Return (x, y) of the center of cell containing provided text 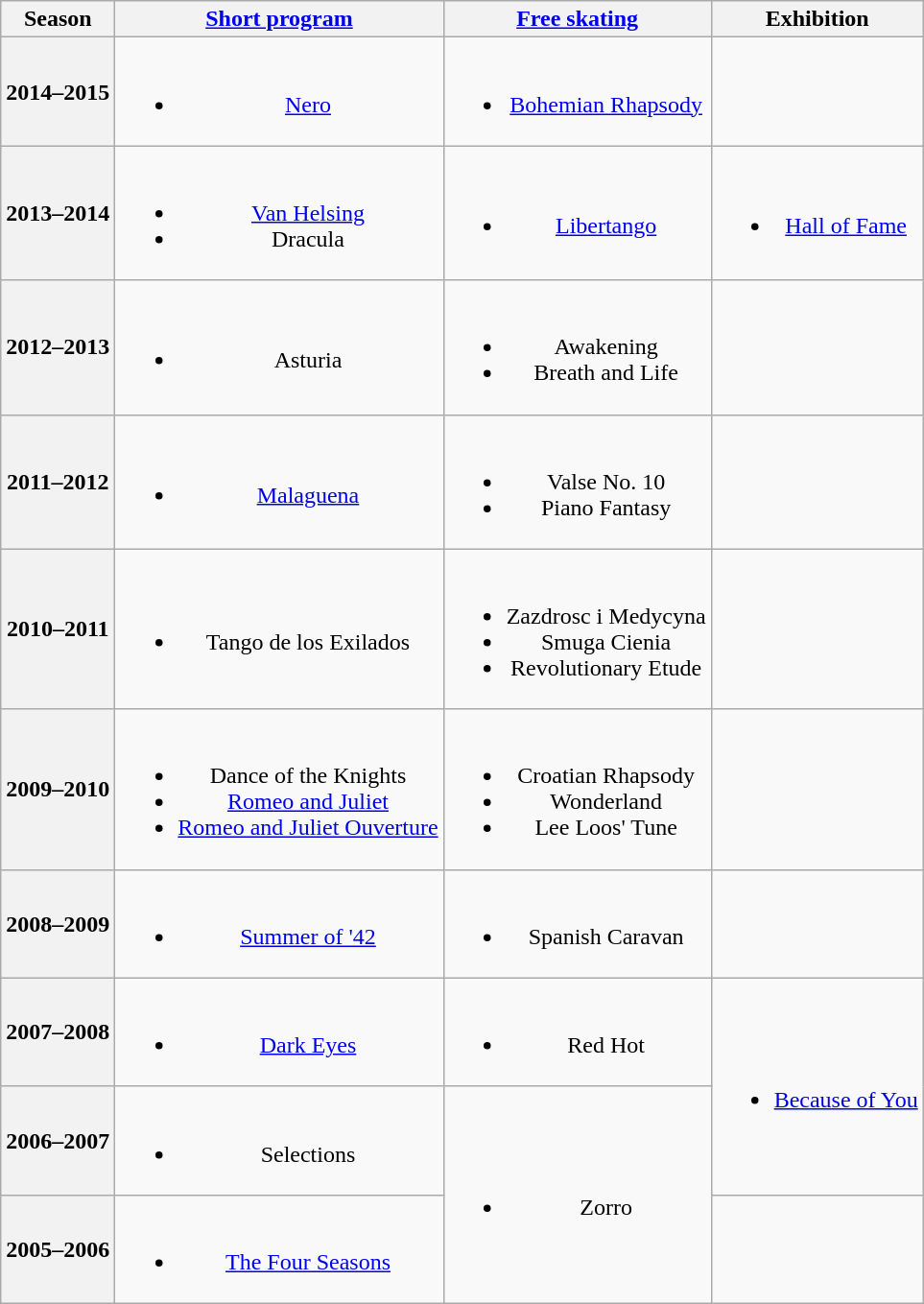
2007–2008 (58, 1032)
Exhibition (817, 19)
Tango de los Exilados (279, 629)
2012–2013 (58, 347)
Season (58, 19)
Zorro (578, 1195)
Nero (279, 92)
Free skating (578, 19)
2013–2014 (58, 213)
2005–2006 (58, 1249)
Dark Eyes (279, 1032)
Malaguena (279, 482)
Red Hot (578, 1032)
Hall of Fame (817, 213)
2009–2010 (58, 789)
Summer of '42 (279, 923)
2006–2007 (58, 1140)
2008–2009 (58, 923)
Zazdrosc i Medycyna Smuga Cienia Revolutionary Etude (578, 629)
2010–2011 (58, 629)
Selections (279, 1140)
Dance of the Knights Romeo and Juliet Romeo and Juliet Ouverture (279, 789)
Short program (279, 19)
Asturia (279, 347)
The Four Seasons (279, 1249)
Libertango (578, 213)
Because of You (817, 1086)
Spanish Caravan (578, 923)
2014–2015 (58, 92)
Valse No. 10 Piano Fantasy (578, 482)
Bohemian Rhapsody (578, 92)
2011–2012 (58, 482)
Awakening Breath and Life (578, 347)
Croatian Rhapsody Wonderland Lee Loos' Tune (578, 789)
Van Helsing Dracula (279, 213)
